Identify which cell holds the provided text, then report its [x, y] central coordinate. 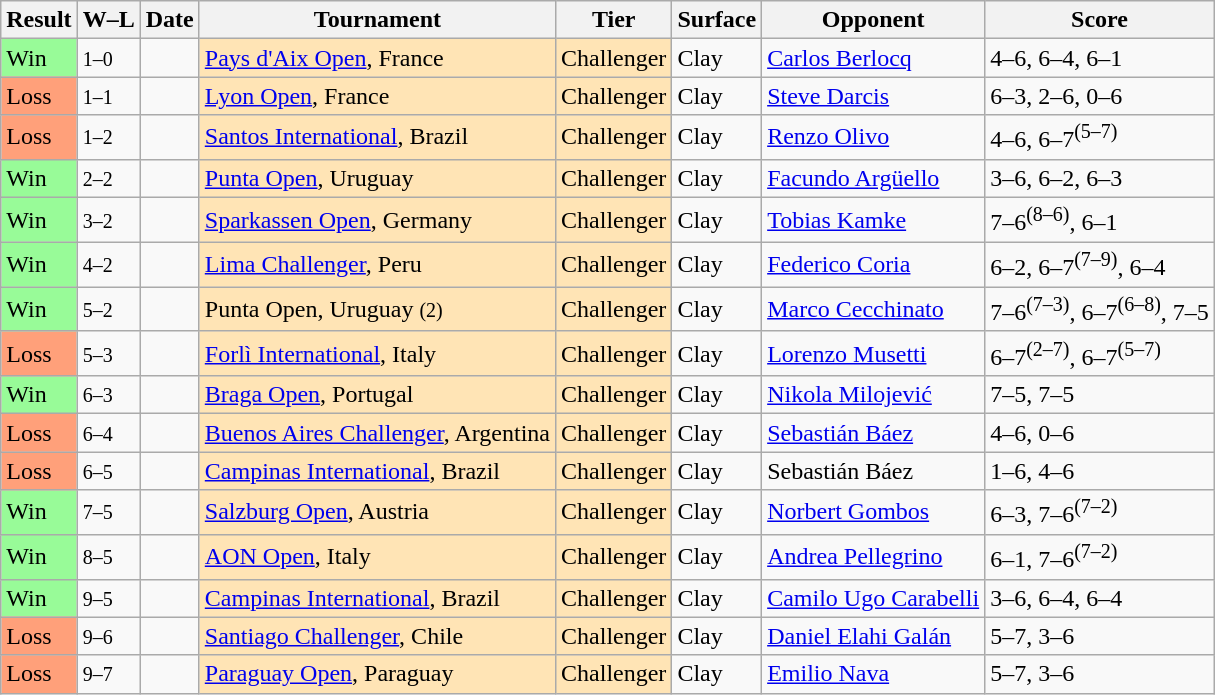
7–6(8–6), 6–1 [1100, 220]
Andrea Pellegrino [874, 558]
4–6, 0–6 [1100, 433]
6–3, 7–6(7–2) [1100, 512]
Emilio Nava [874, 674]
4–2 [108, 264]
Buenos Aires Challenger, Argentina [377, 433]
Tier [614, 20]
6–3 [108, 395]
6–1, 7–6(7–2) [1100, 558]
Forlì International, Italy [377, 354]
6–4 [108, 433]
4–6, 6–4, 6–1 [1100, 58]
Carlos Berlocq [874, 58]
Marco Cecchinato [874, 310]
Lorenzo Musetti [874, 354]
1–0 [108, 58]
9–5 [108, 598]
Date [170, 20]
Paraguay Open, Paraguay [377, 674]
7–5, 7–5 [1100, 395]
Santiago Challenger, Chile [377, 636]
Result [39, 20]
6–5 [108, 471]
Federico Coria [874, 264]
Tobias Kamke [874, 220]
3–6, 6–2, 6–3 [1100, 178]
Camilo Ugo Carabelli [874, 598]
7–5 [108, 512]
Tournament [377, 20]
7–6(7–3), 6–7(6–8), 7–5 [1100, 310]
4–6, 6–7(5–7) [1100, 138]
6–2, 6–7(7–9), 6–4 [1100, 264]
Nikola Milojević [874, 395]
Steve Darcis [874, 96]
Punta Open, Uruguay (2) [377, 310]
Lyon Open, France [377, 96]
1–2 [108, 138]
Punta Open, Uruguay [377, 178]
W–L [108, 20]
Salzburg Open, Austria [377, 512]
3–2 [108, 220]
AON Open, Italy [377, 558]
Norbert Gombos [874, 512]
5–2 [108, 310]
Opponent [874, 20]
Braga Open, Portugal [377, 395]
6–3, 2–6, 0–6 [1100, 96]
9–7 [108, 674]
8–5 [108, 558]
Renzo Olivo [874, 138]
3–6, 6–4, 6–4 [1100, 598]
1–6, 4–6 [1100, 471]
Score [1100, 20]
Pays d'Aix Open, France [377, 58]
2–2 [108, 178]
Facundo Argüello [874, 178]
6–7(2–7), 6–7(5–7) [1100, 354]
Sparkassen Open, Germany [377, 220]
1–1 [108, 96]
Lima Challenger, Peru [377, 264]
Surface [717, 20]
Daniel Elahi Galán [874, 636]
5–3 [108, 354]
9–6 [108, 636]
Santos International, Brazil [377, 138]
